Locate the cell with the specified text and output its (x, y) center coordinate. 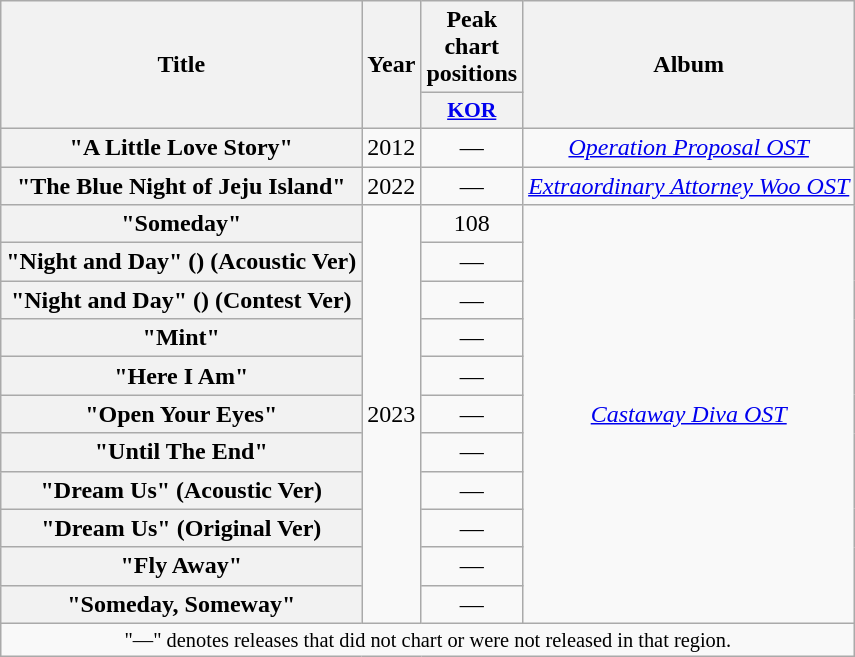
"Someday" (182, 224)
Album (689, 65)
"Someday, Someway" (182, 604)
"A Little Love Story" (182, 147)
"Night and Day" () (Contest Ver) (182, 300)
"The Blue Night of Jeju Island" (182, 185)
"Open Your Eyes" (182, 414)
Title (182, 65)
"Dream Us" (Acoustic Ver) (182, 490)
KOR (472, 111)
Operation Proposal OST (689, 147)
Extraordinary Attorney Woo OST (689, 185)
"Mint" (182, 338)
"Dream Us" (Original Ver) (182, 528)
"Here I Am" (182, 376)
Year (392, 65)
2022 (392, 185)
"Night and Day" () (Acoustic Ver) (182, 262)
2023 (392, 414)
2012 (392, 147)
"Fly Away" (182, 566)
Peak chart positions (472, 47)
"—" denotes releases that did not chart or were not released in that region. (428, 640)
"Until The End" (182, 452)
Castaway Diva OST (689, 414)
108 (472, 224)
